Return the (x, y) coordinate for the center point of the cell that contains the specified text.  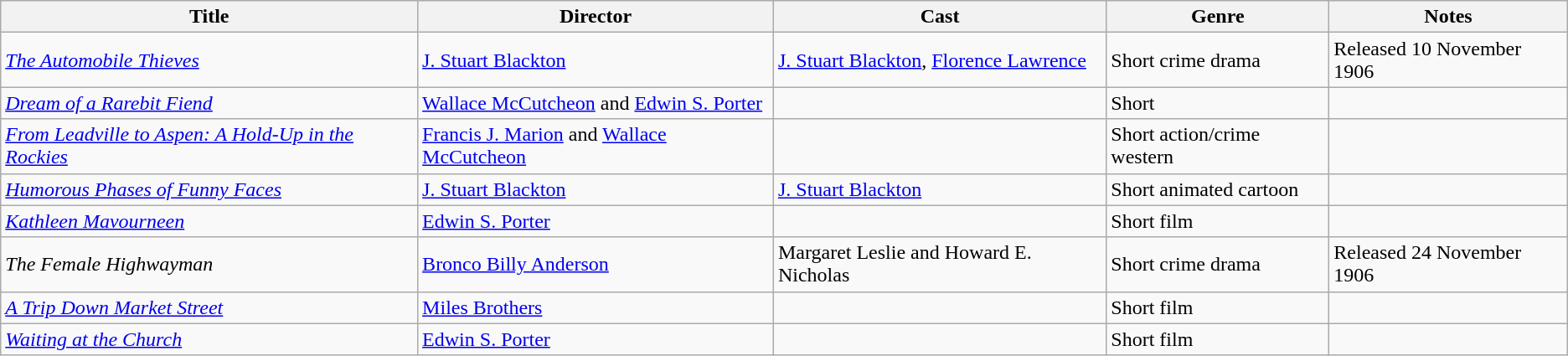
Short animated cartoon (1218, 189)
J. Stuart Blackton, Florence Lawrence (940, 60)
Genre (1218, 17)
Short action/crime western (1218, 146)
Waiting at the Church (209, 339)
Francis J. Marion and Wallace McCutcheon (596, 146)
Notes (1448, 17)
The Automobile Thieves (209, 60)
Humorous Phases of Funny Faces (209, 189)
Miles Brothers (596, 307)
Margaret Leslie and Howard E. Nicholas (940, 265)
A Trip Down Market Street (209, 307)
Dream of a Rarebit Fiend (209, 103)
The Female Highwayman (209, 265)
Released 10 November 1906 (1448, 60)
Wallace McCutcheon and Edwin S. Porter (596, 103)
From Leadville to Aspen: A Hold-Up in the Rockies (209, 146)
Released 24 November 1906 (1448, 265)
Bronco Billy Anderson (596, 265)
Kathleen Mavourneen (209, 221)
Cast (940, 17)
Short (1218, 103)
Title (209, 17)
Director (596, 17)
